Detect which cell encompasses the target text, then output its [X, Y] center coordinate. 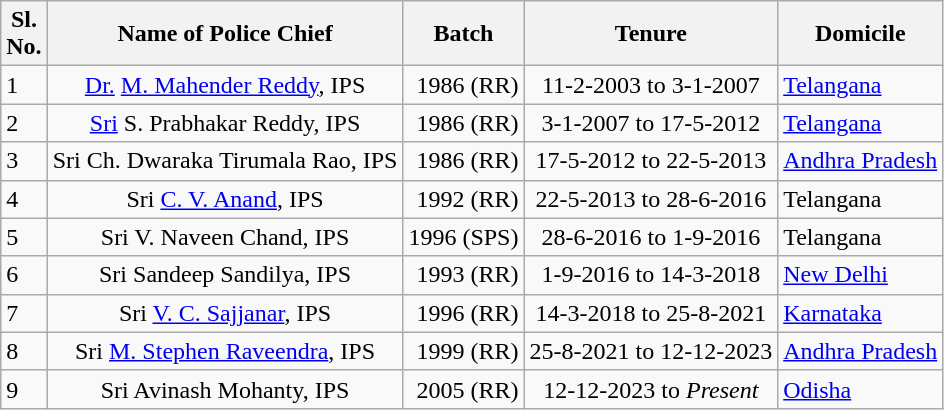
17-5-2012 to 22-5-2013 [651, 161]
Sl.No. [24, 34]
Dr. M. Mahender Reddy, IPS [225, 85]
3 [24, 161]
2005 (RR) [464, 389]
Domicile [860, 34]
28-6-2016 to 1-9-2016 [651, 237]
11-2-2003 to 3-1-2007 [651, 85]
Tenure [651, 34]
1 [24, 85]
12-12-2023 to Present [651, 389]
25-8-2021 to 12-12-2023 [651, 351]
6 [24, 275]
1992 (RR) [464, 199]
Sri M. Stephen Raveendra, IPS [225, 351]
Karnataka [860, 313]
Sri V. Naveen Chand, IPS [225, 237]
7 [24, 313]
2 [24, 123]
8 [24, 351]
Sri Ch. Dwaraka Tirumala Rao, IPS [225, 161]
1993 (RR) [464, 275]
Batch [464, 34]
5 [24, 237]
Sri V. C. Sajjanar, IPS [225, 313]
Sri Sandeep Sandilya, IPS [225, 275]
14-3-2018 to 25-8-2021 [651, 313]
4 [24, 199]
1-9-2016 to 14-3-2018 [651, 275]
Sri Avinash Mohanty, IPS [225, 389]
New Delhi [860, 275]
Odisha [860, 389]
1996 (RR) [464, 313]
Name of Police Chief [225, 34]
22-5-2013 to 28-6-2016 [651, 199]
Sri C. V. Anand, IPS [225, 199]
9 [24, 389]
1996 (SPS) [464, 237]
3-1-2007 to 17-5-2012 [651, 123]
Sri S. Prabhakar Reddy, IPS [225, 123]
1999 (RR) [464, 351]
